Output the (x, y) coordinate of the center of the cell containing the given text.  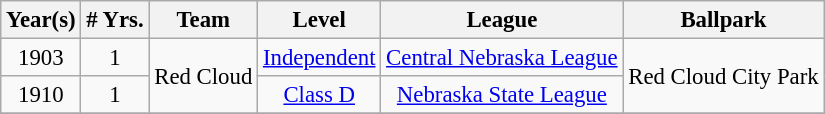
1903 (41, 58)
Level (320, 20)
Ballpark (724, 20)
Team (204, 20)
Independent (320, 58)
Nebraska State League (502, 95)
# Yrs. (115, 20)
Red Cloud City Park (724, 76)
1910 (41, 95)
Central Nebraska League (502, 58)
League (502, 20)
Red Cloud (204, 76)
Year(s) (41, 20)
Class D (320, 95)
